Provide the (x, y) coordinate of the cell's center where the given text is located.  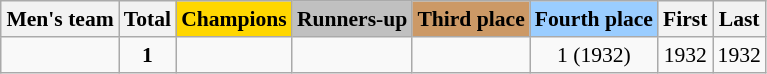
First (685, 19)
1 (1932) (594, 55)
Champions (234, 19)
Runners-up (352, 19)
Last (740, 19)
Third place (470, 19)
Total (148, 19)
Fourth place (594, 19)
Men's team (60, 19)
1 (148, 55)
